Extract the (X, Y) coordinate from the center of the cell holding the provided text.  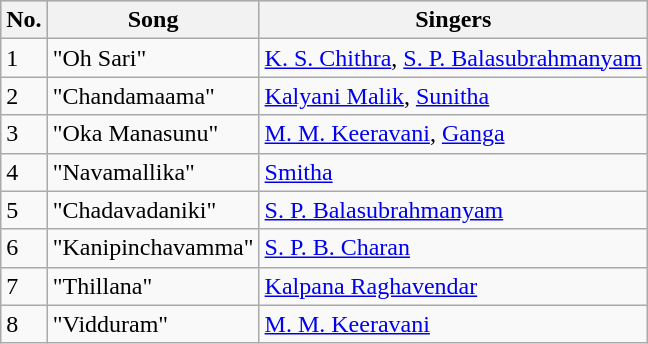
M. M. Keeravani, Ganga (453, 134)
Kalpana Raghavendar (453, 286)
Smitha (453, 172)
M. M. Keeravani (453, 324)
4 (24, 172)
S. P. Balasubrahmanyam (453, 210)
7 (24, 286)
2 (24, 96)
5 (24, 210)
"Chandamaama" (153, 96)
No. (24, 20)
"Oka Manasunu" (153, 134)
K. S. Chithra, S. P. Balasubrahmanyam (453, 58)
1 (24, 58)
"Thillana" (153, 286)
3 (24, 134)
6 (24, 248)
Song (153, 20)
"Chadavadaniki" (153, 210)
"Navamallika" (153, 172)
"Kanipinchavamma" (153, 248)
S. P. B. Charan (453, 248)
Kalyani Malik, Sunitha (453, 96)
Singers (453, 20)
8 (24, 324)
"Vidduram" (153, 324)
"Oh Sari" (153, 58)
